Detect which cell encompasses the target text, then output its [X, Y] center coordinate. 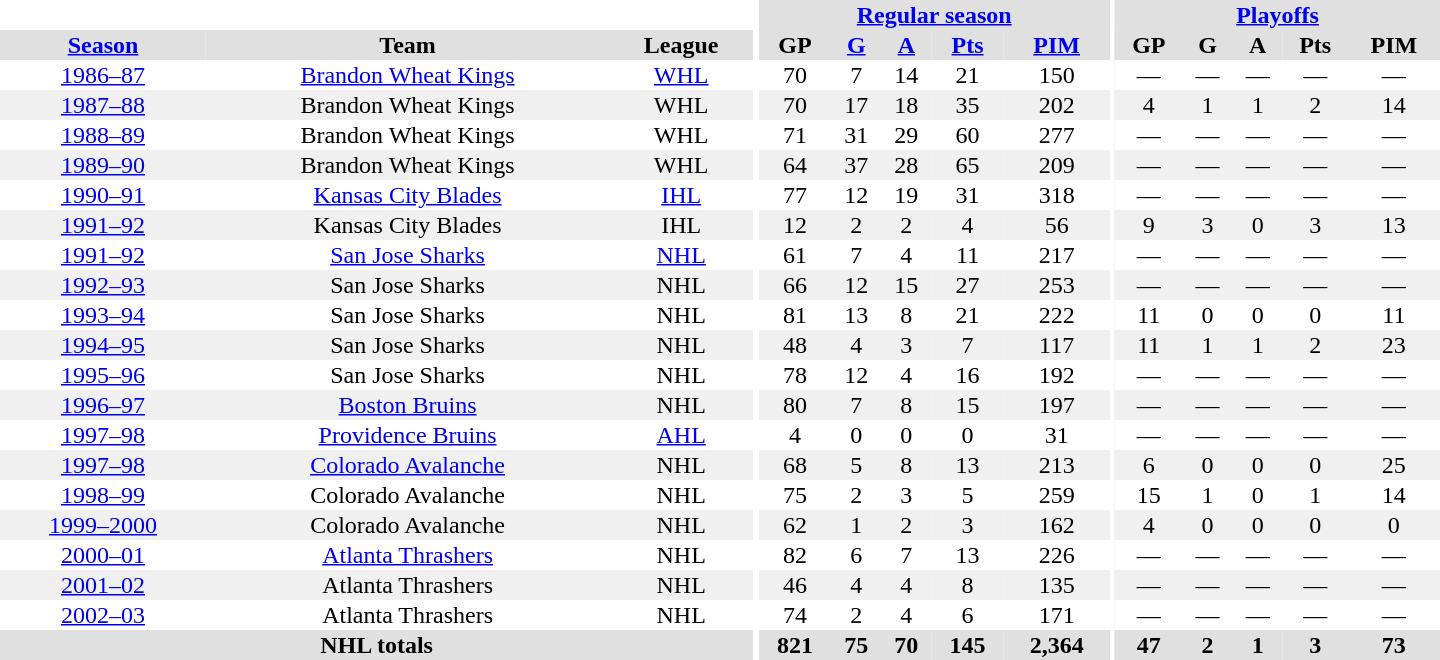
145 [967, 645]
37 [856, 165]
259 [1057, 495]
66 [795, 285]
209 [1057, 165]
2000–01 [103, 555]
62 [795, 525]
1996–97 [103, 405]
AHL [681, 435]
1995–96 [103, 375]
202 [1057, 105]
318 [1057, 195]
81 [795, 315]
1998–99 [103, 495]
17 [856, 105]
150 [1057, 75]
Season [103, 45]
Providence Bruins [408, 435]
1987–88 [103, 105]
78 [795, 375]
821 [795, 645]
2001–02 [103, 585]
46 [795, 585]
47 [1148, 645]
1989–90 [103, 165]
25 [1394, 465]
135 [1057, 585]
35 [967, 105]
1993–94 [103, 315]
27 [967, 285]
74 [795, 615]
2,364 [1057, 645]
Boston Bruins [408, 405]
1992–93 [103, 285]
217 [1057, 255]
171 [1057, 615]
1999–2000 [103, 525]
29 [906, 135]
2002–03 [103, 615]
Regular season [934, 15]
48 [795, 345]
226 [1057, 555]
League [681, 45]
16 [967, 375]
73 [1394, 645]
162 [1057, 525]
61 [795, 255]
1990–91 [103, 195]
60 [967, 135]
197 [1057, 405]
213 [1057, 465]
68 [795, 465]
9 [1148, 225]
Team [408, 45]
222 [1057, 315]
192 [1057, 375]
1988–89 [103, 135]
18 [906, 105]
1986–87 [103, 75]
82 [795, 555]
64 [795, 165]
277 [1057, 135]
77 [795, 195]
71 [795, 135]
56 [1057, 225]
Playoffs [1278, 15]
19 [906, 195]
23 [1394, 345]
117 [1057, 345]
253 [1057, 285]
65 [967, 165]
NHL totals [376, 645]
1994–95 [103, 345]
80 [795, 405]
28 [906, 165]
